Return the [X, Y] coordinate for the center point of the cell that contains the specified text.  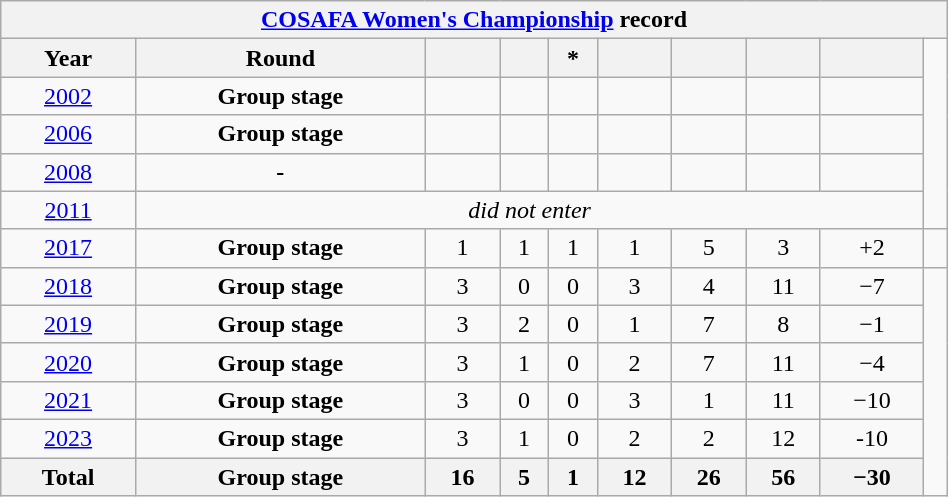
−4 [872, 362]
COSAFA Women's Championship record [474, 20]
2018 [68, 286]
2011 [68, 210]
26 [709, 477]
2008 [68, 172]
2020 [68, 362]
- [280, 172]
−1 [872, 324]
* [572, 58]
2023 [68, 438]
did not enter [529, 210]
−10 [872, 400]
56 [783, 477]
2017 [68, 248]
2006 [68, 134]
16 [462, 477]
−30 [872, 477]
−7 [872, 286]
4 [709, 286]
+2 [872, 248]
Year [68, 58]
Round [280, 58]
2019 [68, 324]
8 [783, 324]
-10 [872, 438]
Total [68, 477]
2021 [68, 400]
2002 [68, 96]
